Locate the cell with the specified text and output its (x, y) center coordinate. 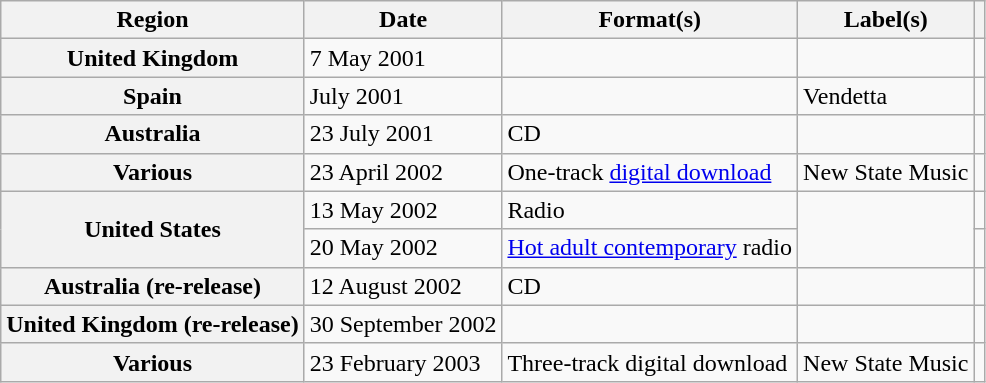
One-track digital download (650, 172)
Label(s) (886, 20)
Australia (re-release) (152, 286)
Spain (152, 96)
Vendetta (886, 96)
7 May 2001 (403, 58)
Region (152, 20)
20 May 2002 (403, 248)
23 February 2003 (403, 362)
United Kingdom (152, 58)
United States (152, 229)
Three-track digital download (650, 362)
Radio (650, 210)
13 May 2002 (403, 210)
United Kingdom (re-release) (152, 324)
23 April 2002 (403, 172)
23 July 2001 (403, 134)
12 August 2002 (403, 286)
July 2001 (403, 96)
Hot adult contemporary radio (650, 248)
Australia (152, 134)
Date (403, 20)
Format(s) (650, 20)
30 September 2002 (403, 324)
